Pinpoint the cell where the given text exists, returning its (X, Y) midpoint coordinate. 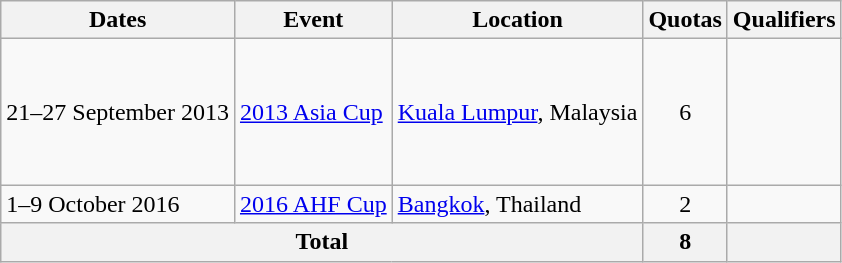
2013 Asia Cup (313, 112)
2 (685, 204)
Quotas (685, 20)
2016 AHF Cup (313, 204)
6 (685, 112)
8 (685, 242)
Total (322, 242)
Qualifiers (784, 20)
Kuala Lumpur, Malaysia (518, 112)
Event (313, 20)
21–27 September 2013 (118, 112)
1–9 October 2016 (118, 204)
Dates (118, 20)
Location (518, 20)
Bangkok, Thailand (518, 204)
